Return the [X, Y] coordinate for the center point of the cell that contains the specified text.  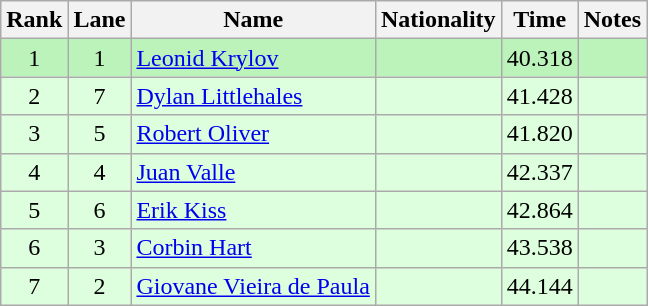
42.864 [540, 210]
Leonid Krylov [253, 58]
Corbin Hart [253, 248]
40.318 [540, 58]
Time [540, 20]
Name [253, 20]
43.538 [540, 248]
Robert Oliver [253, 134]
Lane [100, 20]
41.428 [540, 96]
Juan Valle [253, 172]
Erik Kiss [253, 210]
42.337 [540, 172]
44.144 [540, 286]
41.820 [540, 134]
Rank [34, 20]
Giovane Vieira de Paula [253, 286]
Nationality [438, 20]
Notes [612, 20]
Dylan Littlehales [253, 96]
